Locate the cell with the specified text and output its [X, Y] center coordinate. 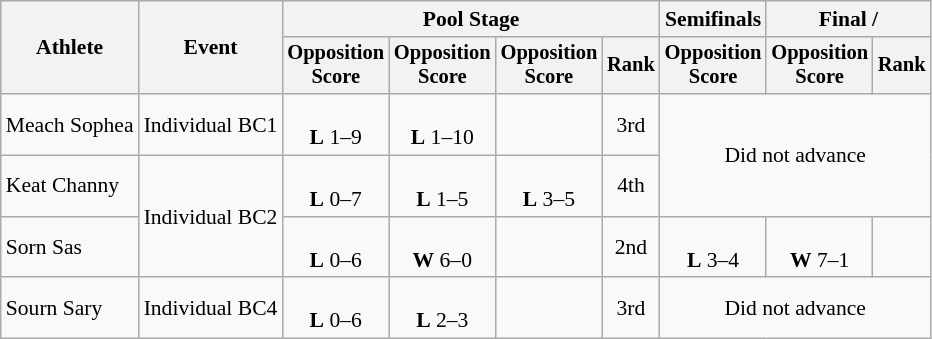
L 1–9 [336, 124]
L 1–10 [442, 124]
Meach Sophea [70, 124]
Final / [848, 19]
Pool Stage [470, 19]
Athlete [70, 48]
L 1–5 [442, 186]
L 2–3 [442, 308]
W 6–0 [442, 248]
W 7–1 [820, 248]
Keat Channy [70, 186]
L 3–5 [550, 186]
Event [211, 48]
Sorn Sas [70, 248]
2nd [631, 248]
Sourn Sary [70, 308]
Individual BC2 [211, 217]
Individual BC1 [211, 124]
4th [631, 186]
Semifinals [714, 19]
L 3–4 [714, 248]
Individual BC4 [211, 308]
L 0–7 [336, 186]
